Pinpoint the cell where the given text exists, returning its (x, y) midpoint coordinate. 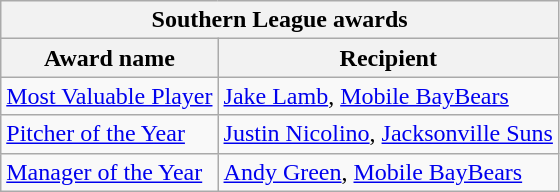
Award name (110, 58)
Recipient (388, 58)
Pitcher of the Year (110, 134)
Justin Nicolino, Jacksonville Suns (388, 134)
Jake Lamb, Mobile BayBears (388, 96)
Manager of the Year (110, 172)
Andy Green, Mobile BayBears (388, 172)
Most Valuable Player (110, 96)
Southern League awards (280, 20)
